Provide the (x, y) coordinate of the cell's center where the given text is located.  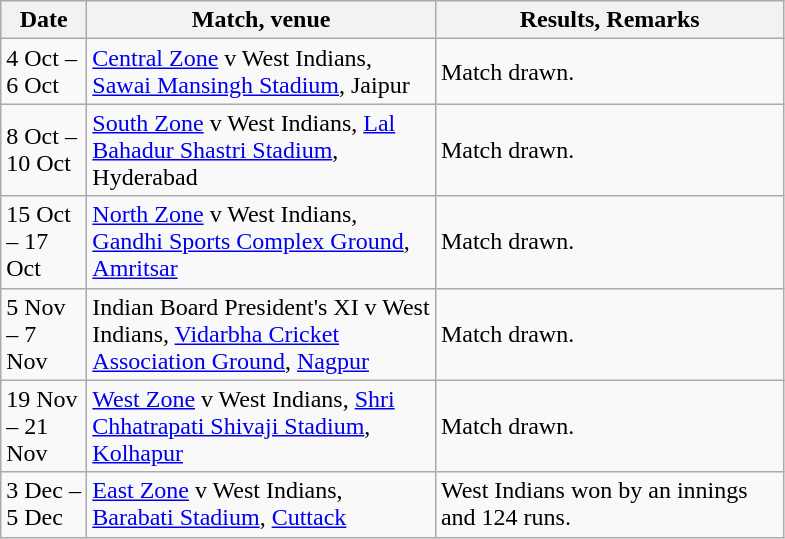
3 Dec – 5 Dec (44, 504)
West Indians won by an innings and 124 runs. (610, 504)
Match, venue (262, 20)
Indian Board President's XI v West Indians, Vidarbha Cricket Association Ground, Nagpur (262, 334)
Central Zone v West Indians, Sawai Mansingh Stadium, Jaipur (262, 72)
South Zone v West Indians, Lal Bahadur Shastri Stadium, Hyderabad (262, 150)
5 Nov – 7 Nov (44, 334)
19 Nov – 21 Nov (44, 426)
Results, Remarks (610, 20)
Date (44, 20)
4 Oct – 6 Oct (44, 72)
East Zone v West Indians, Barabati Stadium, Cuttack (262, 504)
West Zone v West Indians, Shri Chhatrapati Shivaji Stadium, Kolhapur (262, 426)
8 Oct – 10 Oct (44, 150)
North Zone v West Indians, Gandhi Sports Complex Ground, Amritsar (262, 242)
15 Oct – 17 Oct (44, 242)
